Output the (X, Y) coordinate of the center of the cell containing the given text.  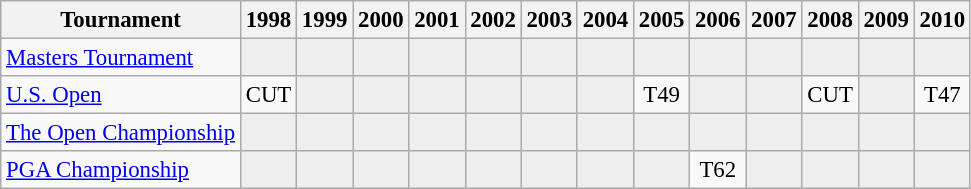
2007 (774, 20)
T49 (661, 95)
2008 (830, 20)
2001 (437, 20)
2006 (718, 20)
2002 (493, 20)
2005 (661, 20)
1998 (268, 20)
1999 (325, 20)
The Open Championship (121, 133)
T62 (718, 170)
PGA Championship (121, 170)
2010 (942, 20)
U.S. Open (121, 95)
Tournament (121, 20)
T47 (942, 95)
2000 (381, 20)
2004 (605, 20)
2003 (549, 20)
2009 (886, 20)
Masters Tournament (121, 58)
